Identify which cell holds the provided text, then report its [x, y] central coordinate. 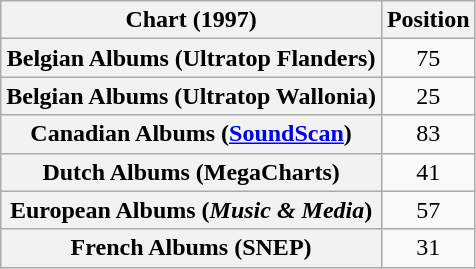
Canadian Albums (SoundScan) [192, 134]
83 [428, 134]
25 [428, 96]
Chart (1997) [192, 20]
41 [428, 172]
57 [428, 210]
Dutch Albums (MegaCharts) [192, 172]
French Albums (SNEP) [192, 248]
Position [428, 20]
Belgian Albums (Ultratop Flanders) [192, 58]
European Albums (Music & Media) [192, 210]
Belgian Albums (Ultratop Wallonia) [192, 96]
31 [428, 248]
75 [428, 58]
